Return [x, y] of the center of cell containing provided text 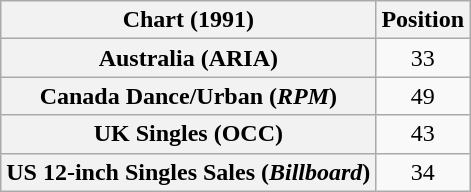
US 12-inch Singles Sales (Billboard) [188, 172]
34 [423, 172]
33 [423, 58]
43 [423, 134]
Chart (1991) [188, 20]
Australia (ARIA) [188, 58]
UK Singles (OCC) [188, 134]
Canada Dance/Urban (RPM) [188, 96]
Position [423, 20]
49 [423, 96]
